Extract the [X, Y] coordinate from the center of the cell holding the provided text.  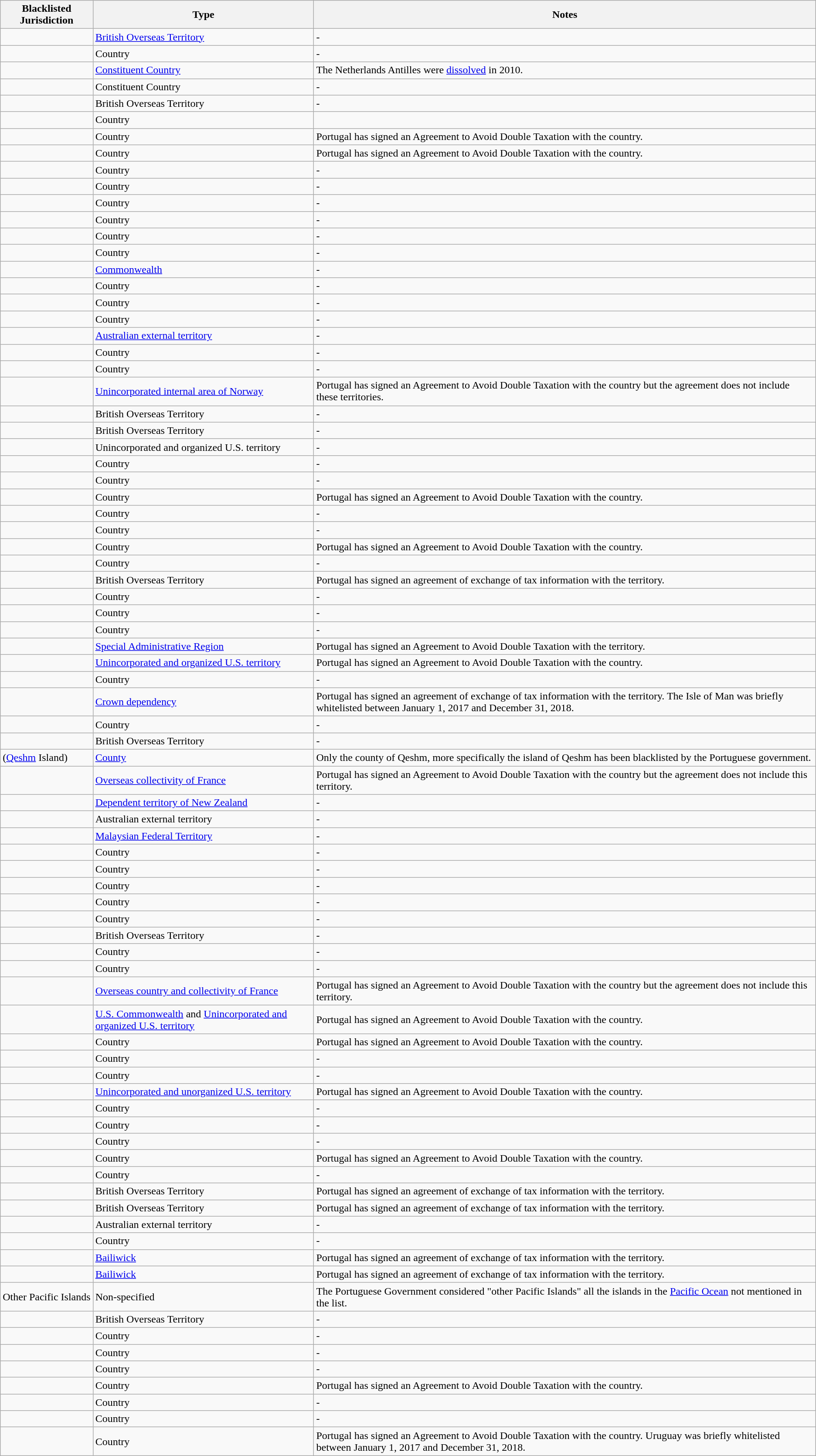
The Portuguese Government considered "other Pacific Islands" all the islands in the Pacific Ocean not mentioned in the list. [565, 1297]
Commonwealth [203, 269]
Type [203, 15]
Special Administrative Region [203, 646]
Portugal has signed an Agreement to Avoid Double Taxation with the territory. [565, 646]
Notes [565, 15]
Overseas collectivity of France [203, 780]
(Qeshm Island) [47, 757]
U.S. Commonwealth and Unincorporated and organized U.S. territory [203, 1020]
Other Pacific Islands [47, 1297]
The Netherlands Antilles were dissolved in 2010. [565, 70]
Unincorporated internal area of Norway [203, 392]
Dependent territory of New Zealand [203, 803]
County [203, 757]
Portugal has signed an Agreement to Avoid Double Taxation with the country but the agreement does not include these territories. [565, 392]
Overseas country and collectivity of France [203, 991]
Blacklisted Jurisdiction [47, 15]
Non-specified [203, 1297]
Malaysian Federal Territory [203, 836]
Only the county of Qeshm, more specifically the island of Qeshm has been blacklisted by the Portuguese government. [565, 757]
Unincorporated and unorganized U.S. territory [203, 1092]
Crown dependency [203, 702]
